Locate the cell with the specified text and output its (X, Y) center coordinate. 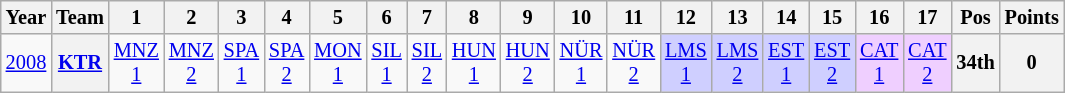
HUN1 (474, 63)
LMS2 (738, 63)
6 (386, 17)
7 (427, 17)
EST2 (832, 63)
CAT2 (927, 63)
12 (686, 17)
HUN2 (528, 63)
SPA2 (286, 63)
SIL1 (386, 63)
SIL2 (427, 63)
MNZ1 (136, 63)
16 (879, 17)
4 (286, 17)
2008 (26, 63)
5 (338, 17)
0 (1032, 63)
NÜR2 (634, 63)
2 (192, 17)
SPA1 (242, 63)
Points (1032, 17)
CAT1 (879, 63)
15 (832, 17)
8 (474, 17)
1 (136, 17)
3 (242, 17)
Year (26, 17)
34th (975, 63)
11 (634, 17)
NÜR1 (582, 63)
KTR (80, 63)
LMS1 (686, 63)
Team (80, 17)
Pos (975, 17)
MON1 (338, 63)
EST1 (786, 63)
14 (786, 17)
13 (738, 17)
9 (528, 17)
10 (582, 17)
17 (927, 17)
MNZ2 (192, 63)
